Capture the cell that displays the provided text and extract its (x, y) central coordinate. 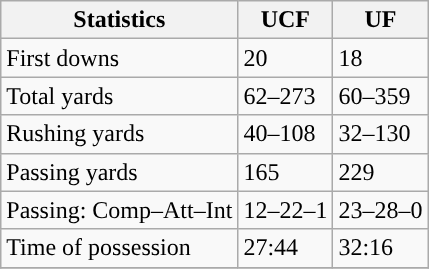
Total yards (120, 96)
32–130 (380, 134)
60–359 (380, 96)
229 (380, 172)
Rushing yards (120, 134)
20 (286, 58)
165 (286, 172)
23–28–0 (380, 210)
Statistics (120, 20)
First downs (120, 58)
UF (380, 20)
40–108 (286, 134)
Time of possession (120, 248)
UCF (286, 20)
Passing yards (120, 172)
12–22–1 (286, 210)
Passing: Comp–Att–Int (120, 210)
32:16 (380, 248)
62–273 (286, 96)
18 (380, 58)
27:44 (286, 248)
